Return (X, Y) of the center of cell containing provided text 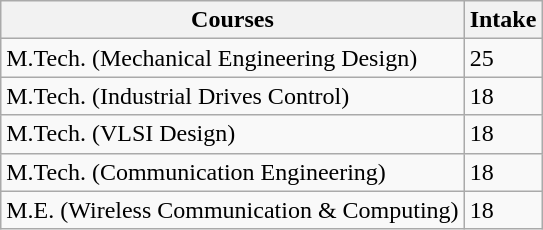
M.E. (Wireless Communication & Computing) (232, 210)
Intake (503, 20)
25 (503, 58)
M.Tech. (VLSI Design) (232, 134)
Courses (232, 20)
M.Tech. (Mechanical Engineering Design) (232, 58)
M.Tech. (Industrial Drives Control) (232, 96)
M.Tech. (Communication Engineering) (232, 172)
